Identify which cell holds the provided text, then report its [x, y] central coordinate. 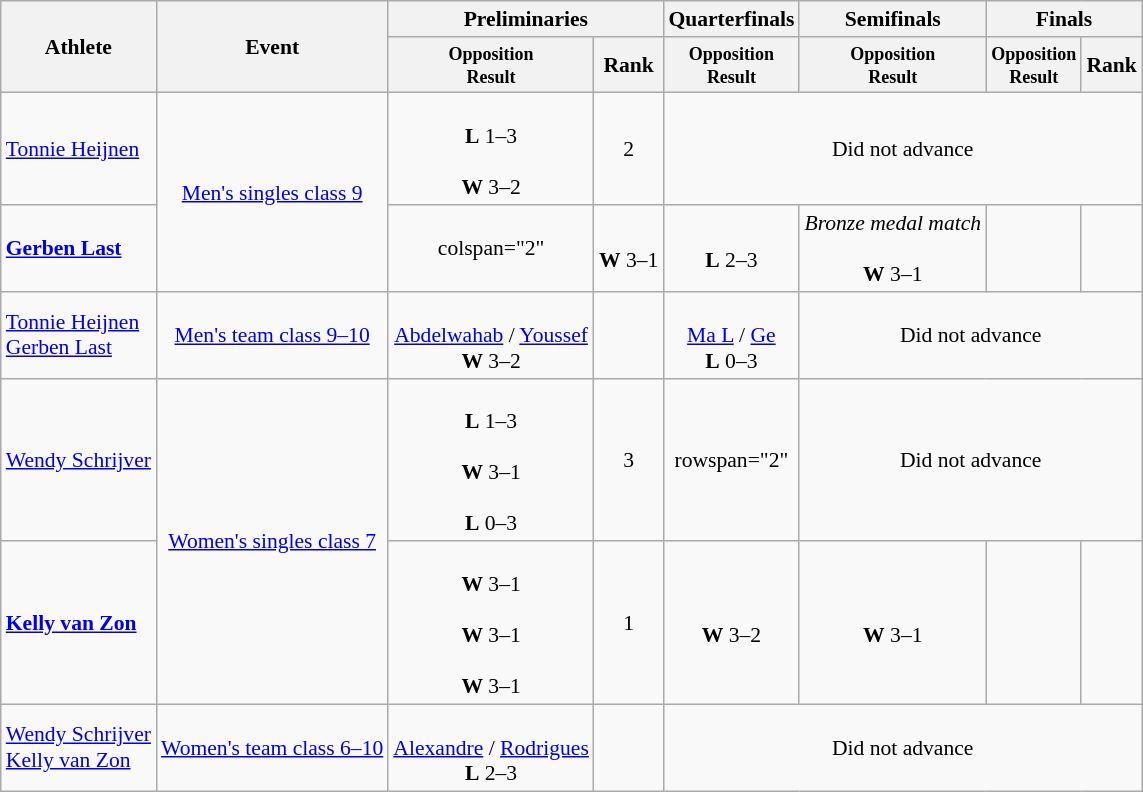
Tonnie Heijnen [78, 149]
W 3–1W 3–1W 3–1 [491, 624]
Gerben Last [78, 248]
Women's singles class 7 [272, 541]
L 2–3 [731, 248]
L 1–3W 3–2 [491, 149]
W 3–2 [731, 624]
Ma L / GeL 0–3 [731, 336]
Athlete [78, 47]
Preliminaries [526, 19]
L 1–3W 3–1L 0–3 [491, 460]
3 [628, 460]
colspan="2" [491, 248]
Alexandre / RodriguesL 2–3 [491, 748]
Wendy SchrijverKelly van Zon [78, 748]
Abdelwahab / YoussefW 3–2 [491, 336]
Semifinals [892, 19]
Wendy Schrijver [78, 460]
Tonnie HeijnenGerben Last [78, 336]
Finals [1064, 19]
2 [628, 149]
1 [628, 624]
Men's singles class 9 [272, 192]
Event [272, 47]
Quarterfinals [731, 19]
Bronze medal matchW 3–1 [892, 248]
Women's team class 6–10 [272, 748]
Men's team class 9–10 [272, 336]
rowspan="2" [731, 460]
Kelly van Zon [78, 624]
